Determine the [x, y] coordinate at the center of the cell enclosing the given text.  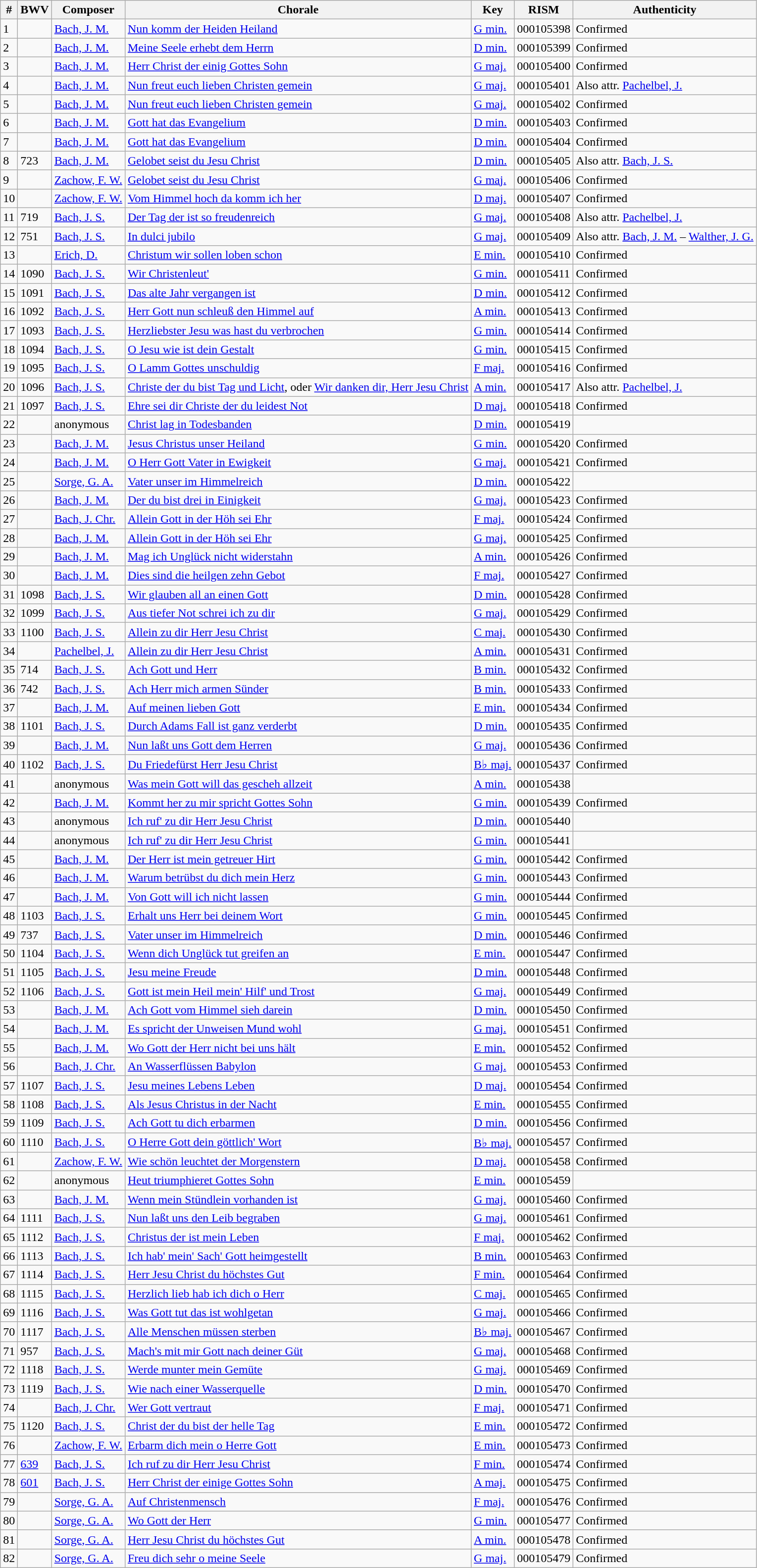
000105455 [544, 1104]
63 [9, 1199]
1096 [35, 387]
601 [35, 1483]
000105426 [544, 557]
49 [9, 934]
000105413 [544, 312]
RISM [544, 10]
77 [9, 1464]
Das alte Jahr vergangen ist [298, 293]
000105459 [544, 1181]
000105438 [544, 784]
10 [9, 198]
61 [9, 1162]
Mag ich Unglück nicht widerstahn [298, 557]
Ich hab' mein' Sach' Gott heimgestellt [298, 1256]
000105452 [544, 1048]
000105460 [544, 1199]
000105428 [544, 595]
000105424 [544, 519]
1095 [35, 368]
000105404 [544, 142]
1106 [35, 991]
000105463 [544, 1256]
3 [9, 66]
Composer [88, 10]
37 [9, 707]
Christum wir sollen loben schon [298, 255]
18 [9, 349]
Meine Seele erhebt dem Herrn [298, 48]
1102 [35, 764]
000105464 [544, 1275]
000105448 [544, 972]
000105408 [544, 217]
Christ der du bist der helle Tag [298, 1426]
000105412 [544, 293]
Alle Menschen müssen sterben [298, 1332]
Als Jesus Christus in der Nacht [298, 1104]
000105429 [544, 613]
000105478 [544, 1539]
000105425 [544, 538]
Von Gott will ich nicht lassen [298, 897]
1092 [35, 312]
000105472 [544, 1426]
000105468 [544, 1351]
60 [9, 1142]
28 [9, 538]
54 [9, 1029]
68 [9, 1294]
000105400 [544, 66]
Der Herr ist mein getreuer Hirt [298, 859]
50 [9, 953]
65 [9, 1237]
Erich, D. [88, 255]
Wo Gott der Herr [298, 1520]
40 [9, 764]
1093 [35, 330]
000105449 [544, 991]
6 [9, 123]
Du Friedefürst Herr Jesu Christ [298, 764]
Herr Christ der einige Gottes Sohn [298, 1483]
Gott ist mein Heil mein' Hilf' und Trost [298, 991]
76 [9, 1445]
Ach Gott tu dich erbarmen [298, 1123]
1101 [35, 726]
9 [9, 179]
Nun laßt uns den Leib begraben [298, 1218]
719 [35, 217]
2 [9, 48]
000105435 [544, 726]
# [9, 10]
000105414 [544, 330]
11 [9, 217]
26 [9, 500]
67 [9, 1275]
000105407 [544, 198]
29 [9, 557]
75 [9, 1426]
24 [9, 462]
1097 [35, 406]
1110 [35, 1142]
000105430 [544, 632]
957 [35, 1351]
25 [9, 481]
Aus tiefer Not schrei ich zu dir [298, 613]
Vom Himmel hoch da komm ich her [298, 198]
1119 [35, 1389]
Dies sind die heilgen zehn Gebot [298, 576]
1103 [35, 916]
Auf Christenmensch [298, 1502]
43 [9, 821]
Wenn dich Unglück tut greifen an [298, 953]
Ach Gott und Herr [298, 670]
000105453 [544, 1067]
Also attr. Bach, J. M. – Walther, J. G. [665, 236]
Auf meinen lieben Gott [298, 707]
31 [9, 595]
1111 [35, 1218]
000105465 [544, 1294]
1091 [35, 293]
5 [9, 104]
Wie nach einer Wasserquelle [298, 1389]
000105446 [544, 934]
Ach Herr mich armen Sünder [298, 689]
000105451 [544, 1029]
000105439 [544, 803]
46 [9, 878]
Kommt her zu mir spricht Gottes Sohn [298, 803]
000105437 [544, 764]
Jesus Christus unser Heiland [298, 443]
Chorale [298, 10]
000105398 [544, 29]
1100 [35, 632]
Wir glauben all an einen Gott [298, 595]
000105440 [544, 821]
Heut triumphieret Gottes Sohn [298, 1181]
Jesu meine Freude [298, 972]
36 [9, 689]
000105469 [544, 1370]
000105405 [544, 161]
737 [35, 934]
Was Gott tut das ist wohlgetan [298, 1312]
000105477 [544, 1520]
000105473 [544, 1445]
1105 [35, 972]
1115 [35, 1294]
1090 [35, 274]
30 [9, 576]
Erhalt uns Herr bei deinem Wort [298, 916]
1118 [35, 1370]
Herr Gott nun schleuß den Himmel auf [298, 312]
Also attr. Bach, J. S. [665, 161]
1107 [35, 1085]
Pachelbel, J. [88, 651]
000105450 [544, 1010]
Herzlich lieb hab ich dich o Herr [298, 1294]
Christe der du bist Tag und Licht, oder Wir danken dir, Herr Jesu Christ [298, 387]
742 [35, 689]
Ach Gott vom Himmel sieh darein [298, 1010]
1112 [35, 1237]
Werde munter mein Gemüte [298, 1370]
000105402 [544, 104]
1109 [35, 1123]
000105441 [544, 840]
81 [9, 1539]
000105470 [544, 1389]
23 [9, 443]
1094 [35, 349]
Durch Adams Fall ist ganz verderbt [298, 726]
22 [9, 425]
1113 [35, 1256]
59 [9, 1123]
Der Tag der ist so freudenreich [298, 217]
51 [9, 972]
Herzliebster Jesu was hast du verbrochen [298, 330]
000105475 [544, 1483]
66 [9, 1256]
000105443 [544, 878]
Nun komm der Heiden Heiland [298, 29]
000105454 [544, 1085]
000105406 [544, 179]
Authenticity [665, 10]
8 [9, 161]
74 [9, 1407]
15 [9, 293]
62 [9, 1181]
1098 [35, 595]
1120 [35, 1426]
78 [9, 1483]
000105462 [544, 1237]
1104 [35, 953]
32 [9, 613]
000105423 [544, 500]
000105415 [544, 349]
In dulci jubilo [298, 236]
Jesu meines Lebens Leben [298, 1085]
58 [9, 1104]
41 [9, 784]
000105434 [544, 707]
O Lamm Gottes unschuldig [298, 368]
000105467 [544, 1332]
12 [9, 236]
Wo Gott der Herr nicht bei uns hält [298, 1048]
A maj. [493, 1483]
Wir Christenleut' [298, 274]
000105436 [544, 745]
000105411 [544, 274]
27 [9, 519]
1116 [35, 1312]
Ehre sei dir Christe der du leidest Not [298, 406]
16 [9, 312]
44 [9, 840]
Freu dich sehr o meine Seele [298, 1558]
000105409 [544, 236]
35 [9, 670]
000105431 [544, 651]
639 [35, 1464]
14 [9, 274]
000105471 [544, 1407]
64 [9, 1218]
56 [9, 1067]
Der du bist drei in Einigkeit [298, 500]
47 [9, 897]
19 [9, 368]
An Wasserflüssen Babylon [298, 1067]
1108 [35, 1104]
Was mein Gott will das gescheh allzeit [298, 784]
Wie schön leuchtet der Morgenstern [298, 1162]
1 [9, 29]
79 [9, 1502]
72 [9, 1370]
55 [9, 1048]
000105458 [544, 1162]
O Jesu wie ist dein Gestalt [298, 349]
34 [9, 651]
7 [9, 142]
53 [9, 1010]
20 [9, 387]
Christ lag in Todesbanden [298, 425]
45 [9, 859]
1114 [35, 1275]
000105466 [544, 1312]
Es spricht der Unweisen Mund wohl [298, 1029]
Nun laßt uns Gott dem Herren [298, 745]
73 [9, 1389]
BWV [35, 10]
71 [9, 1351]
000105456 [544, 1123]
42 [9, 803]
Ich ruf zu dir Herr Jesu Christ [298, 1464]
751 [35, 236]
39 [9, 745]
Mach's mit mir Gott nach deiner Güt [298, 1351]
17 [9, 330]
000105410 [544, 255]
000105419 [544, 425]
000105422 [544, 481]
000105461 [544, 1218]
000105474 [544, 1464]
Erbarm dich mein o Herre Gott [298, 1445]
000105433 [544, 689]
000105416 [544, 368]
000105420 [544, 443]
000105421 [544, 462]
1117 [35, 1332]
000105444 [544, 897]
48 [9, 916]
000105447 [544, 953]
O Herre Gott dein göttlich' Wort [298, 1142]
000105457 [544, 1142]
13 [9, 255]
38 [9, 726]
Wer Gott vertraut [298, 1407]
Warum betrübst du dich mein Herz [298, 878]
000105401 [544, 85]
Christus der ist mein Leben [298, 1237]
000105445 [544, 916]
000105432 [544, 670]
1099 [35, 613]
Herr Christ der einig Gottes Sohn [298, 66]
000105427 [544, 576]
69 [9, 1312]
21 [9, 406]
000105403 [544, 123]
000105417 [544, 387]
000105479 [544, 1558]
O Herr Gott Vater in Ewigkeit [298, 462]
000105418 [544, 406]
000105399 [544, 48]
52 [9, 991]
4 [9, 85]
33 [9, 632]
82 [9, 1558]
57 [9, 1085]
000105442 [544, 859]
Key [493, 10]
714 [35, 670]
70 [9, 1332]
723 [35, 161]
000105476 [544, 1502]
Wenn mein Stündlein vorhanden ist [298, 1199]
80 [9, 1520]
